Extract the (x, y) coordinate from the center of the cell holding the provided text.  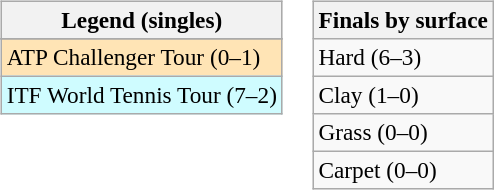
Legend (singles) (142, 20)
Carpet (0–0) (403, 171)
Grass (0–0) (403, 133)
Hard (6–3) (403, 57)
ITF World Tennis Tour (7–2) (142, 95)
ATP Challenger Tour (0–1) (142, 57)
Finals by surface (403, 20)
Clay (1–0) (403, 95)
